Capture the cell that displays the provided text and extract its [X, Y] central coordinate. 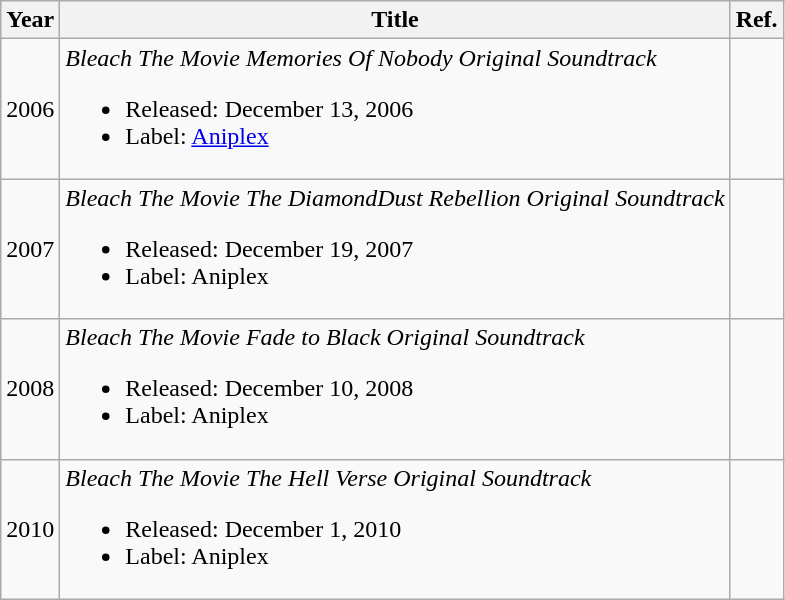
Title [395, 20]
Bleach The Movie Fade to Black Original SoundtrackReleased: December 10, 2008Label: Aniplex [395, 389]
Bleach The Movie The DiamondDust Rebellion Original SoundtrackReleased: December 19, 2007Label: Aniplex [395, 249]
2010 [30, 529]
Year [30, 20]
Bleach The Movie Memories Of Nobody Original SoundtrackReleased: December 13, 2006Label: Aniplex [395, 109]
2007 [30, 249]
2008 [30, 389]
Bleach The Movie The Hell Verse Original SoundtrackReleased: December 1, 2010Label: Aniplex [395, 529]
Ref. [756, 20]
2006 [30, 109]
